Scan for the cell matching the given text and deliver its [X, Y] coordinate at center. 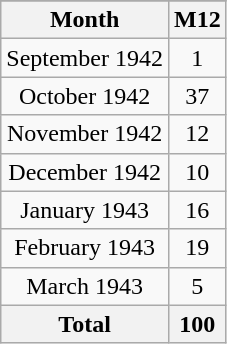
October 1942 [85, 96]
March 1943 [85, 286]
100 [197, 324]
19 [197, 248]
12 [197, 134]
1 [197, 58]
16 [197, 210]
November 1942 [85, 134]
5 [197, 286]
Total [85, 324]
September 1942 [85, 58]
February 1943 [85, 248]
December 1942 [85, 172]
M12 [197, 20]
January 1943 [85, 210]
Month [85, 20]
10 [197, 172]
37 [197, 96]
